For the text-containing cell, return its midpoint in (X, Y) coordinate format. 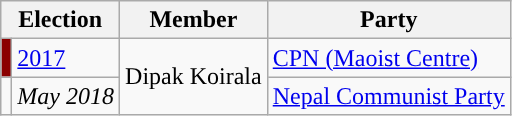
CPN (Maoist Centre) (388, 58)
Nepal Communist Party (388, 96)
Party (388, 20)
Member (194, 20)
2017 (66, 58)
Dipak Koirala (194, 77)
Election (60, 20)
May 2018 (66, 96)
